Find where the given text appears and provide that cell's center as [X, Y] coordinate. 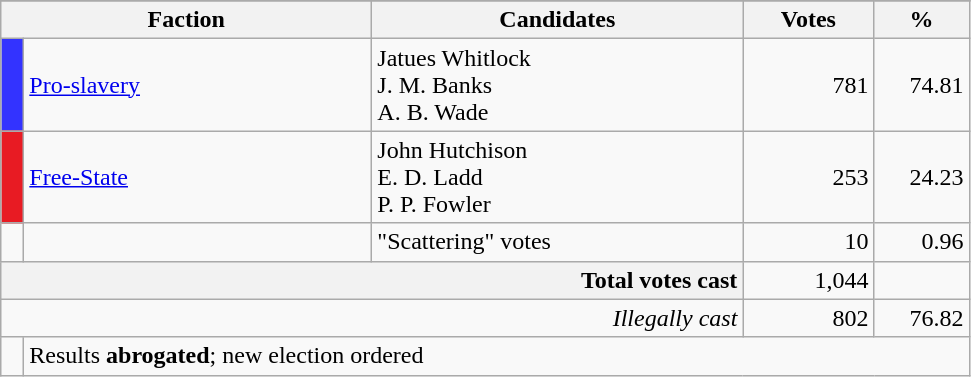
781 [808, 85]
% [922, 20]
Votes [808, 20]
Total votes cast [372, 280]
253 [808, 177]
Results abrogated; new election ordered [496, 356]
John HutchisonE. D. LaddP. P. Fowler [558, 177]
74.81 [922, 85]
10 [808, 242]
1,044 [808, 280]
76.82 [922, 318]
0.96 [922, 242]
802 [808, 318]
Pro-slavery [198, 85]
Free-State [198, 177]
Faction [186, 20]
Candidates [558, 20]
24.23 [922, 177]
Illegally cast [372, 318]
Jatues WhitlockJ. M. BanksA. B. Wade [558, 85]
"Scattering" votes [558, 242]
